Return (x, y) of the center of cell containing provided text 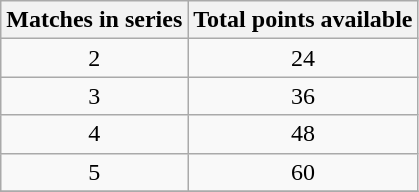
48 (303, 134)
Total points available (303, 20)
5 (94, 172)
2 (94, 58)
60 (303, 172)
4 (94, 134)
Matches in series (94, 20)
24 (303, 58)
3 (94, 96)
36 (303, 96)
